Provide the [X, Y] coordinate of the cell's center where the given text is located.  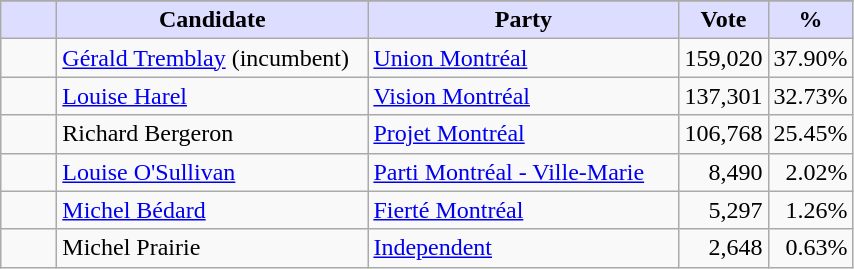
137,301 [724, 96]
Union Montréal [524, 58]
25.45% [810, 134]
106,768 [724, 134]
Gérald Tremblay (incumbent) [212, 58]
Candidate [212, 20]
Party [524, 20]
Vision Montréal [524, 96]
Independent [524, 248]
Michel Bédard [212, 210]
Fierté Montréal [524, 210]
159,020 [724, 58]
Richard Bergeron [212, 134]
Projet Montréal [524, 134]
37.90% [810, 58]
2,648 [724, 248]
Parti Montréal - Ville-Marie [524, 172]
Michel Prairie [212, 248]
% [810, 20]
0.63% [810, 248]
32.73% [810, 96]
5,297 [724, 210]
8,490 [724, 172]
2.02% [810, 172]
Louise O'Sullivan [212, 172]
Louise Harel [212, 96]
1.26% [810, 210]
Vote [724, 20]
